Provide the (x, y) coordinate of the cell's center where the given text is located.  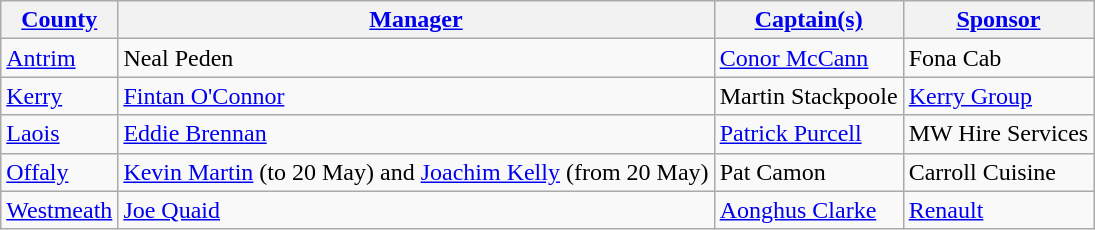
Eddie Brennan (416, 134)
Antrim (60, 58)
Joe Quaid (416, 210)
Renault (998, 210)
Manager (416, 20)
Carroll Cuisine (998, 172)
Pat Camon (808, 172)
Kevin Martin (to 20 May) and Joachim Kelly (from 20 May) (416, 172)
Fona Cab (998, 58)
Patrick Purcell (808, 134)
Laois (60, 134)
Sponsor (998, 20)
Aonghus Clarke (808, 210)
Offaly (60, 172)
Conor McCann (808, 58)
Martin Stackpoole (808, 96)
MW Hire Services (998, 134)
Fintan O'Connor (416, 96)
Westmeath (60, 210)
County (60, 20)
Kerry (60, 96)
Neal Peden (416, 58)
Kerry Group (998, 96)
Captain(s) (808, 20)
